Detect which cell encompasses the target text, then output its (X, Y) center coordinate. 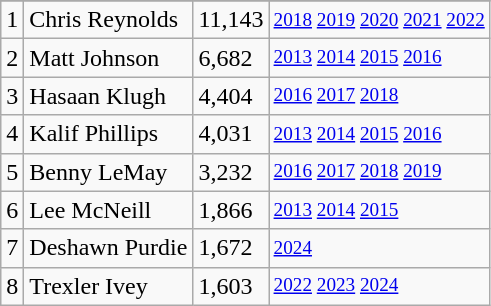
Kalif Phillips (108, 134)
2013 2014 2015 (379, 210)
8 (12, 286)
Deshawn Purdie (108, 248)
1,672 (231, 248)
2 (12, 58)
2016 2017 2018 2019 (379, 172)
6,682 (231, 58)
2022 2023 2024 (379, 286)
Matt Johnson (108, 58)
Chris Reynolds (108, 20)
5 (12, 172)
2024 (379, 248)
Hasaan Klugh (108, 96)
3 (12, 96)
4 (12, 134)
7 (12, 248)
11,143 (231, 20)
6 (12, 210)
4,404 (231, 96)
1,866 (231, 210)
4,031 (231, 134)
Trexler Ivey (108, 286)
Lee McNeill (108, 210)
1,603 (231, 286)
2018 2019 2020 2021 2022 (379, 20)
Benny LeMay (108, 172)
1 (12, 20)
2016 2017 2018 (379, 96)
3,232 (231, 172)
